Capture the cell that displays the provided text and extract its (X, Y) central coordinate. 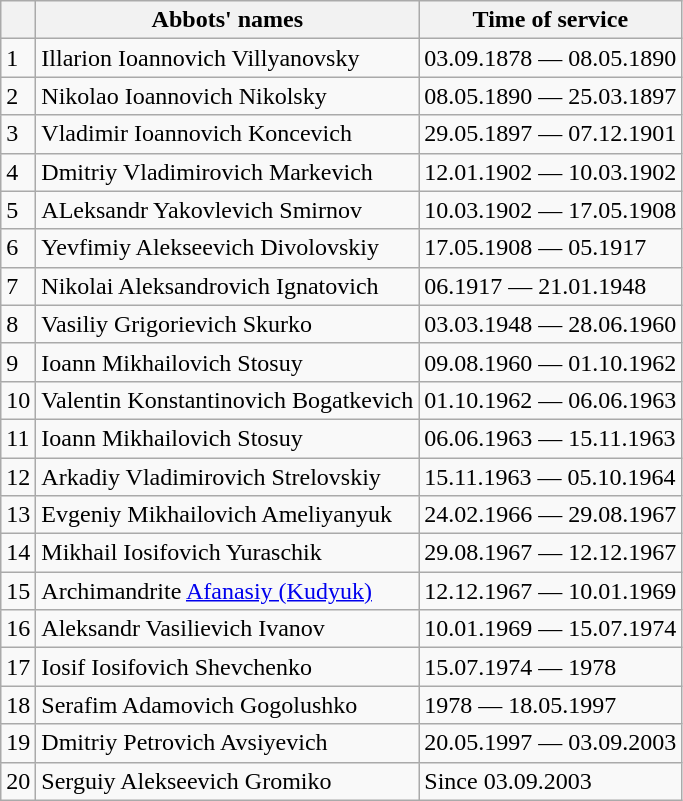
9 (18, 362)
2 (18, 96)
1978 — 18.05.1997 (550, 705)
06.06.1963 — 15.11.1963 (550, 438)
01.10.1962 — 06.06.1963 (550, 400)
Iosif Iosifovich Shevchenko (228, 667)
03.03.1948 — 28.06.1960 (550, 324)
29.05.1897 — 07.12.1901 (550, 134)
5 (18, 210)
20 (18, 781)
8 (18, 324)
Nikolao Ioannovich Nikolsky (228, 96)
14 (18, 553)
19 (18, 743)
Dmitriy Vladimirovich Markevich (228, 172)
Vasiliy Grigorievich Skurko (228, 324)
Aleksandr Vasilievich Ivanov (228, 629)
Evgeniy Mikhailovich Ameliyanyuk (228, 515)
06.1917 — 21.01.1948 (550, 286)
17.05.1908 — 05.1917 (550, 248)
13 (18, 515)
6 (18, 248)
Abbots' names (228, 20)
11 (18, 438)
Dmitriy Petrovich Avsiyevich (228, 743)
Illarion Ioannovich Villyanovsky (228, 58)
Serafim Adamovich Gogolushko (228, 705)
12 (18, 477)
12.01.1902 — 10.03.1902 (550, 172)
ALeksandr Yakovlevich Smirnov (228, 210)
Mikhail Iosifovich Yuraschik (228, 553)
09.08.1960 — 01.10.1962 (550, 362)
20.05.1997 — 03.09.2003 (550, 743)
Valentin Konstantinovich Bogatkevich (228, 400)
17 (18, 667)
12.12.1967 — 10.01.1969 (550, 591)
Arkadiy Vladimirovich Strelovskiy (228, 477)
Archimandrite Afanasiy (Kudyuk) (228, 591)
29.08.1967 — 12.12.1967 (550, 553)
1 (18, 58)
4 (18, 172)
03.09.1878 — 08.05.1890 (550, 58)
Serguiy Alekseevich Gromiko (228, 781)
10 (18, 400)
7 (18, 286)
Vladimir Ioannovich Koncevich (228, 134)
15.07.1974 — 1978 (550, 667)
08.05.1890 — 25.03.1897 (550, 96)
Yevfimiy Alekseevich Divolovskiy (228, 248)
Since 03.09.2003 (550, 781)
Time of service (550, 20)
10.01.1969 — 15.07.1974 (550, 629)
3 (18, 134)
16 (18, 629)
15.11.1963 — 05.10.1964 (550, 477)
24.02.1966 — 29.08.1967 (550, 515)
18 (18, 705)
Nikolai Aleksandrovich Ignatovich (228, 286)
10.03.1902 — 17.05.1908 (550, 210)
15 (18, 591)
